Provide the (x, y) coordinate of the cell's center where the given text is located.  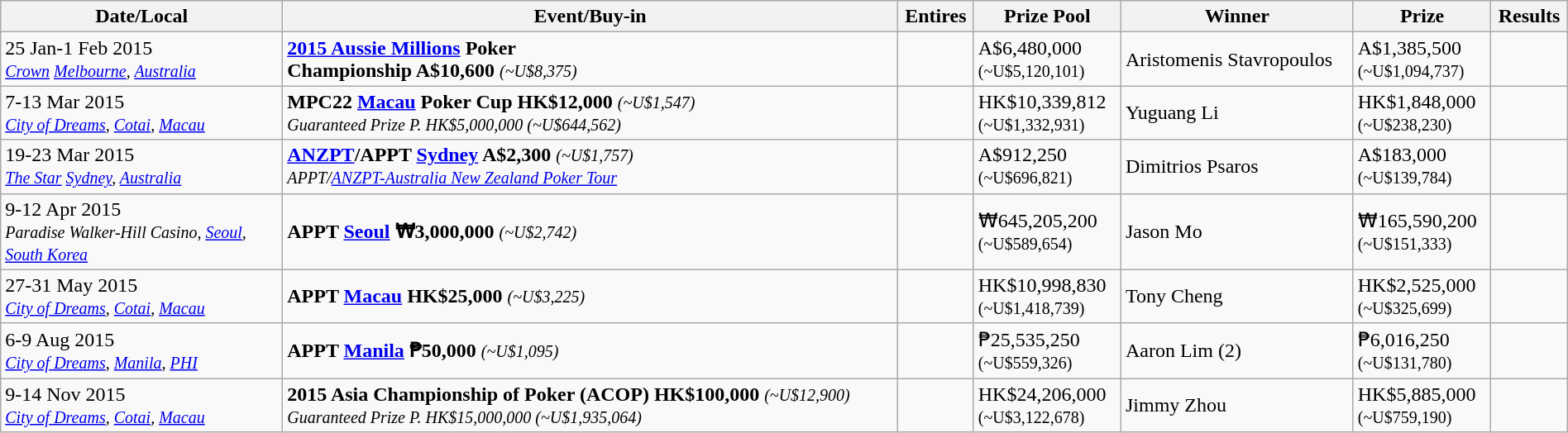
Entires (936, 17)
Yuguang Li (1237, 112)
HK$2,525,000(~U$325,699) (1422, 296)
HK$1,848,000(~U$238,230) (1422, 112)
9-14 Nov 2015City of Dreams, Cotai, Macau (142, 405)
Winner (1237, 17)
7-13 Mar 2015City of Dreams, Cotai, Macau (142, 112)
HK$24,206,000(~U$3,122,678) (1047, 405)
Tony Cheng (1237, 296)
Dimitrios Psaros (1237, 167)
Prize (1422, 17)
Aaron Lim (2) (1237, 350)
Event/Buy-in (590, 17)
Prize Pool (1047, 17)
ANZPT/APPT Sydney A$2,300 (~U$1,757)APPT/ANZPT-Australia New Zealand Poker Tour (590, 167)
₱6,016,250(~U$131,780) (1422, 350)
₩165,590,200(~U$151,333) (1422, 231)
Jason Mo (1237, 231)
A$183,000(~U$139,784) (1422, 167)
APPT Macau HK$25,000 (~U$3,225) (590, 296)
APPT Seoul ₩3,000,000 (~U$2,742) (590, 231)
Date/Local (142, 17)
Aristomenis Stavropoulos (1237, 59)
Jimmy Zhou (1237, 405)
2015 Aussie Millions PokerChampionship A$10,600 (~U$8,375) (590, 59)
9-12 Apr 2015Paradise Walker-Hill Casino, Seoul, South Korea (142, 231)
APPT Manila ₱50,000 (~U$1,095) (590, 350)
19-23 Mar 2015The Star Sydney, Australia (142, 167)
A$1,385,500(~U$1,094,737) (1422, 59)
27-31 May 2015City of Dreams, Cotai, Macau (142, 296)
HK$5,885,000(~U$759,190) (1422, 405)
MPC22 Macau Poker Cup HK$12,000 (~U$1,547)Guaranteed Prize P. HK$5,000,000 (~U$644,562) (590, 112)
₩645,205,200(~U$589,654) (1047, 231)
25 Jan-1 Feb 2015Crown Melbourne, Australia (142, 59)
A$6,480,000(~U$5,120,101) (1047, 59)
₱25,535,250(~U$559,326) (1047, 350)
A$912,250(~U$696,821) (1047, 167)
HK$10,339,812(~U$1,332,931) (1047, 112)
HK$10,998,830(~U$1,418,739) (1047, 296)
2015 Asia Championship of Poker (ACOP) HK$100,000 (~U$12,900)Guaranteed Prize P. HK$15,000,000 (~U$1,935,064) (590, 405)
6-9 Aug 2015City of Dreams, Manila, PHI (142, 350)
Results (1529, 17)
